From the cell containing the given text, extract its center point as (x, y) coordinate. 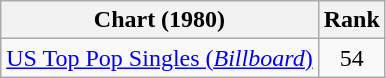
54 (352, 58)
US Top Pop Singles (Billboard) (160, 58)
Rank (352, 20)
Chart (1980) (160, 20)
